Determine the [x, y] coordinate at the center of the cell enclosing the given text.  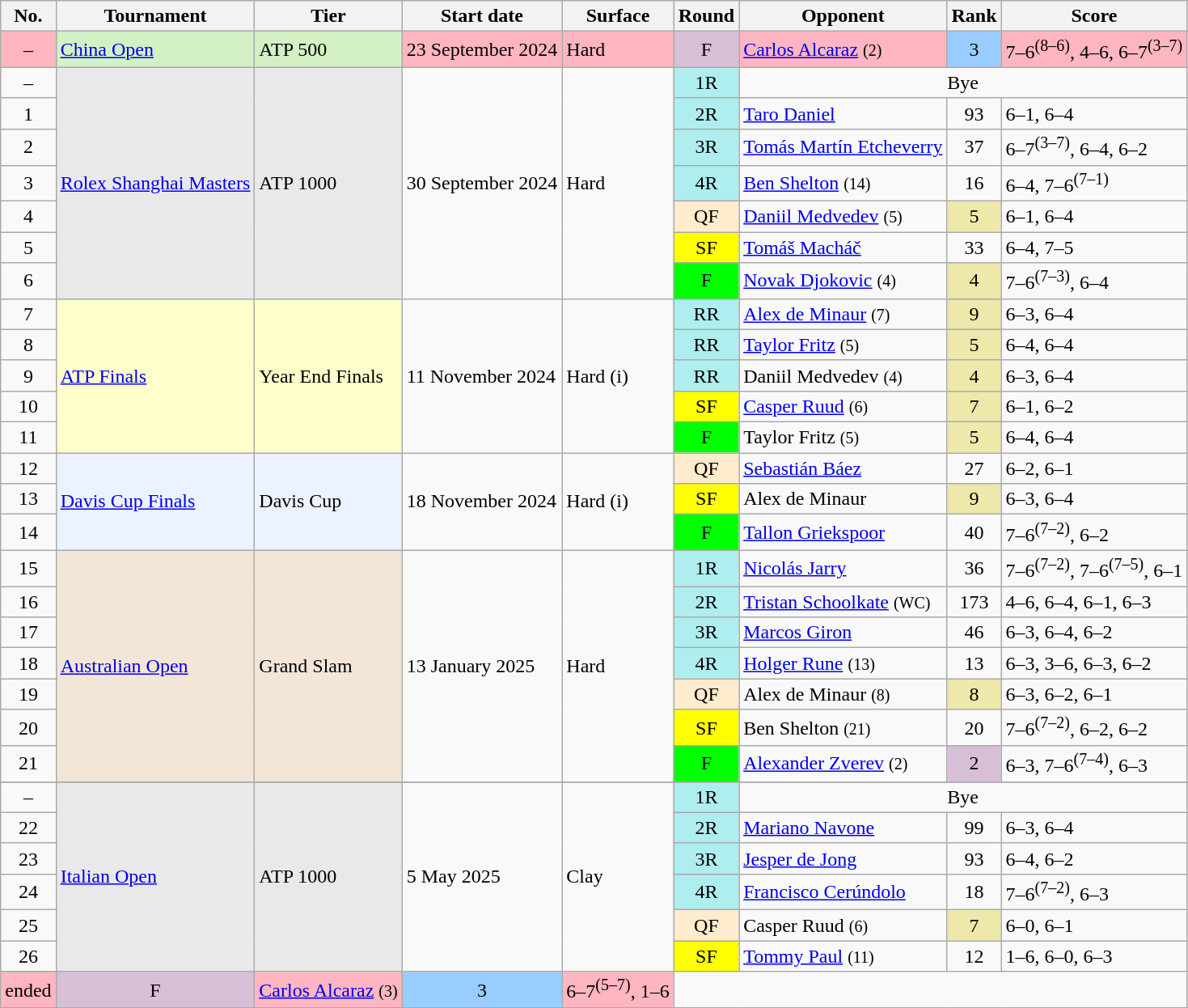
46 [974, 633]
Daniil Medvedev (4) [843, 375]
25 [28, 925]
Rolex Shanghai Masters [155, 183]
7–6(8–6), 4–6, 6–7(3–7) [1094, 50]
6–7(3–7), 6–4, 6–2 [1094, 147]
10 [28, 406]
Marcos Giron [843, 633]
1–6, 6–0, 6–3 [1094, 956]
Mariano Navone [843, 828]
6–7(5–7), 1–6 [618, 990]
Tomáš Macháč [843, 248]
6–3, 3–6, 6–3, 6–2 [1094, 663]
11 [28, 438]
6–3, 7–6(7–4), 6–3 [1094, 764]
24 [28, 892]
14 [28, 532]
Tournament [155, 16]
Davis Cup [328, 502]
26 [28, 956]
6–4, 6–2 [1094, 858]
18 November 2024 [482, 502]
Italian Open [155, 877]
21 [28, 764]
Tommy Paul (11) [843, 956]
13 January 2025 [482, 666]
15 [28, 568]
6–4, 7–6(7–1) [1094, 183]
7–6(7–2), 6–3 [1094, 892]
30 September 2024 [482, 183]
Start date [482, 16]
40 [974, 532]
Opponent [843, 16]
Holger Rune (13) [843, 663]
Sebastián Báez [843, 468]
ended [28, 990]
Alexander Zverev (2) [843, 764]
Alex de Minaur (8) [843, 694]
Novak Djokovic (4) [843, 282]
6–3, 6–2, 6–1 [1094, 694]
Tomás Martín Etcheverry [843, 147]
173 [974, 602]
Tier [328, 16]
China Open [155, 50]
5 May 2025 [482, 877]
Carlos Alcaraz (3) [328, 990]
Alex de Minaur [843, 499]
Year End Finals [328, 375]
Score [1094, 16]
Taro Daniel [843, 113]
1 [28, 113]
Carlos Alcaraz (2) [843, 50]
7–6(7–2), 6–2, 6–2 [1094, 728]
99 [974, 828]
ATP Finals [155, 375]
6–4, 7–5 [1094, 248]
23 [28, 858]
23 September 2024 [482, 50]
7–6(7–2), 7–6(7–5), 6–1 [1094, 568]
4–6, 6–4, 6–1, 6–3 [1094, 602]
Australian Open [155, 666]
Davis Cup Finals [155, 502]
33 [974, 248]
Francisco Cerúndolo [843, 892]
No. [28, 16]
36 [974, 568]
7–6(7–3), 6–4 [1094, 282]
6–0, 6–1 [1094, 925]
22 [28, 828]
6–2, 6–1 [1094, 468]
Tallon Griekspoor [843, 532]
37 [974, 147]
19 [28, 694]
Rank [974, 16]
6 [28, 282]
Nicolás Jarry [843, 568]
27 [974, 468]
Tristan Schoolkate (WC) [843, 602]
Grand Slam [328, 666]
Surface [618, 16]
ATP 500 [328, 50]
Clay [618, 877]
11 November 2024 [482, 375]
Daniil Medvedev (5) [843, 217]
7–6(7–2), 6–2 [1094, 532]
6–1, 6–2 [1094, 406]
Alex de Minaur (7) [843, 314]
Ben Shelton (21) [843, 728]
Round [706, 16]
17 [28, 633]
Ben Shelton (14) [843, 183]
Jesper de Jong [843, 858]
6–3, 6–4, 6–2 [1094, 633]
